Provide the [X, Y] coordinate of the cell's center where the given text is located.  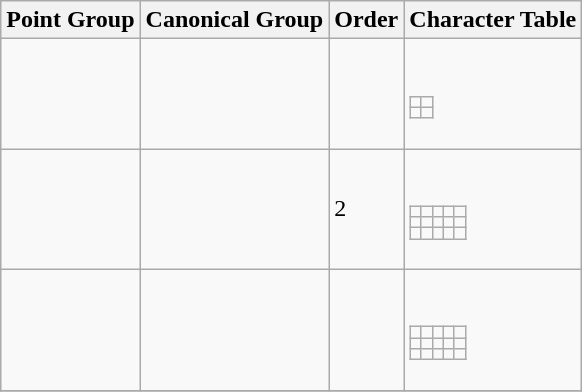
Order [366, 20]
2 [366, 208]
Character Table [493, 20]
Point Group [70, 20]
Canonical Group [234, 20]
